Detect which cell encompasses the target text, then output its (x, y) center coordinate. 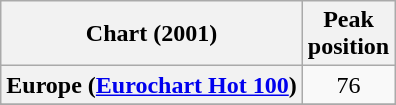
Chart (2001) (152, 34)
Peakposition (348, 34)
76 (348, 85)
Europe (Eurochart Hot 100) (152, 85)
